Pinpoint the cell where the given text exists, returning its [X, Y] midpoint coordinate. 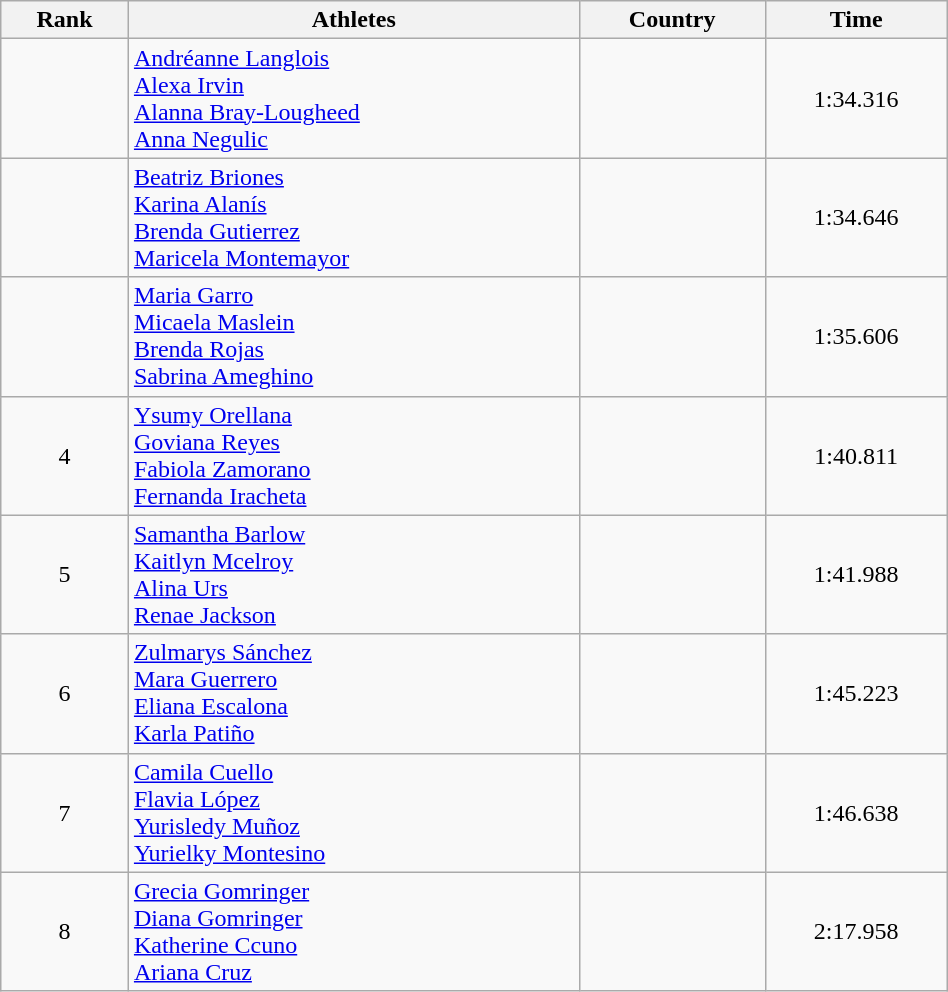
1:46.638 [856, 812]
2:17.958 [856, 932]
1:35.606 [856, 336]
Athletes [354, 20]
Andréanne LangloisAlexa IrvinAlanna Bray-LougheedAnna Negulic [354, 98]
8 [65, 932]
Rank [65, 20]
7 [65, 812]
Zulmarys SánchezMara GuerreroEliana EscalonaKarla Patiño [354, 694]
Samantha BarlowKaitlyn McelroyAlina UrsRenae Jackson [354, 574]
1:41.988 [856, 574]
1:34.646 [856, 218]
1:45.223 [856, 694]
Time [856, 20]
Maria GarroMicaela MasleinBrenda RojasSabrina Ameghino [354, 336]
4 [65, 456]
Country [672, 20]
Ysumy OrellanaGoviana ReyesFabiola ZamoranoFernanda Iracheta [354, 456]
6 [65, 694]
Beatriz BrionesKarina AlanísBrenda GutierrezMaricela Montemayor [354, 218]
5 [65, 574]
1:34.316 [856, 98]
1:40.811 [856, 456]
Camila CuelloFlavia LópezYurisledy MuñozYurielky Montesino [354, 812]
Grecia GomringerDiana GomringerKatherine CcunoAriana Cruz [354, 932]
